Search for the cell housing the specified text and yield its (x, y) center coordinate. 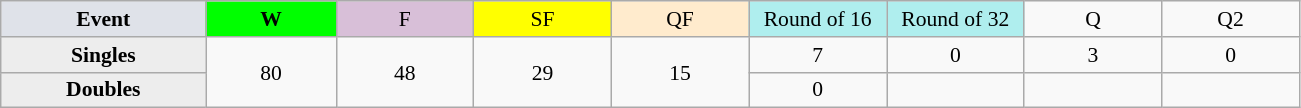
SF (543, 19)
W (271, 19)
Round of 32 (955, 19)
7 (818, 55)
15 (680, 72)
Singles (104, 55)
Q (1093, 19)
Round of 16 (818, 19)
48 (405, 72)
Event (104, 19)
80 (271, 72)
3 (1093, 55)
29 (543, 72)
Q2 (1231, 19)
Doubles (104, 90)
F (405, 19)
QF (680, 19)
